Extract the [x, y] coordinate from the center of the cell holding the provided text.  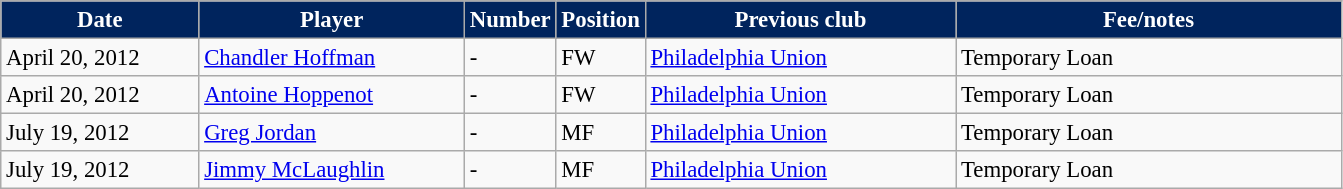
Position [600, 20]
Greg Jordan [332, 133]
Fee/notes [1149, 20]
Antoine Hoppenot [332, 95]
Date [100, 20]
Previous club [800, 20]
Jimmy McLaughlin [332, 170]
Chandler Hoffman [332, 58]
Number [510, 20]
Player [332, 20]
